Detect which cell encompasses the target text, then output its (X, Y) center coordinate. 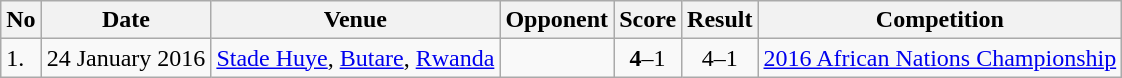
Date (126, 20)
Stade Huye, Butare, Rwanda (356, 58)
Score (648, 20)
1. (21, 58)
Venue (356, 20)
Result (720, 20)
No (21, 20)
Opponent (557, 20)
Competition (940, 20)
24 January 2016 (126, 58)
2016 African Nations Championship (940, 58)
